Search for the cell housing the specified text and yield its [x, y] center coordinate. 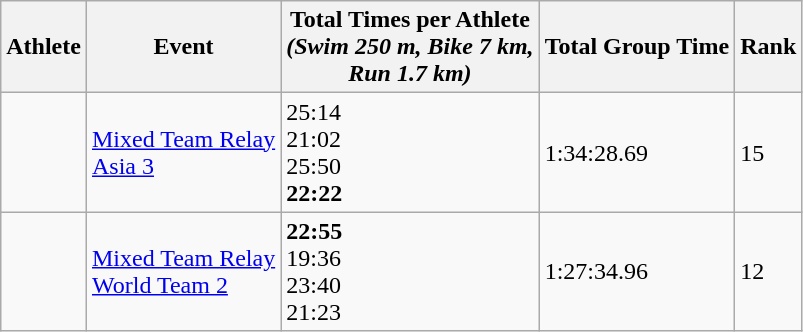
Athlete [44, 47]
Event [183, 47]
12 [768, 272]
25:1421:0225:5022:22 [410, 152]
1:27:34.96 [637, 272]
Mixed Team Relay Asia 3 [183, 152]
1:34:28.69 [637, 152]
Mixed Team Relay World Team 2 [183, 272]
Total Group Time [637, 47]
Total Times per Athlete (Swim 250 m, Bike 7 km, Run 1.7 km) [410, 47]
15 [768, 152]
Rank [768, 47]
22:5519:3623:4021:23 [410, 272]
